Output the (X, Y) coordinate of the center of the cell containing the given text.  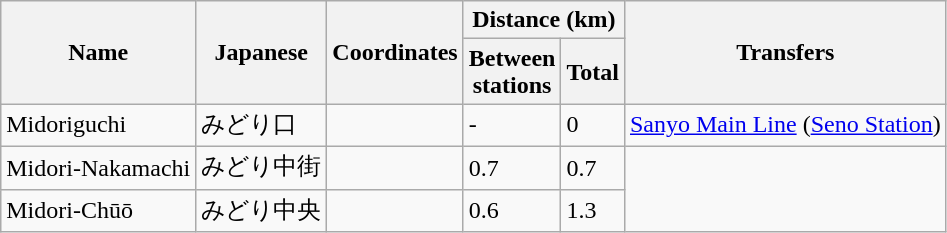
Coordinates (395, 52)
みどり中央 (262, 210)
Sanyo Main Line (Seno Station) (785, 126)
Midoriguchi (98, 126)
みどり中街 (262, 168)
0.6 (512, 210)
Midori-Chūō (98, 210)
Transfers (785, 52)
1.3 (593, 210)
0 (593, 126)
Midori-Nakamachi (98, 168)
- (512, 126)
Total (593, 72)
みどり口 (262, 126)
Name (98, 52)
Japanese (262, 52)
Distance (km) (544, 20)
Betweenstations (512, 72)
